Return the (X, Y) coordinate for the center point of the cell that contains the specified text.  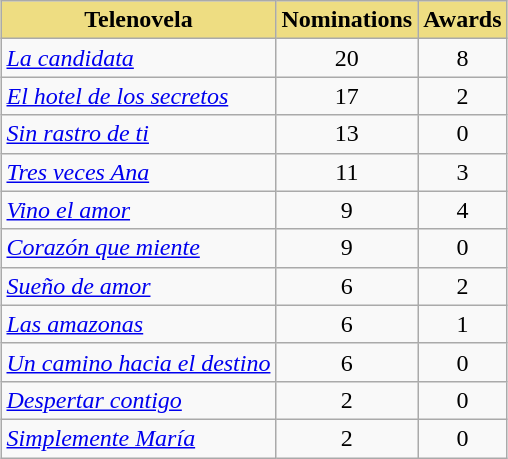
Las amazonas (138, 324)
4 (462, 210)
El hotel de los secretos (138, 96)
Tres veces Ana (138, 172)
Corazón que miente (138, 248)
La candidata (138, 58)
20 (347, 58)
Telenovela (138, 20)
Simplemente María (138, 438)
Nominations (347, 20)
17 (347, 96)
8 (462, 58)
Despertar contigo (138, 400)
11 (347, 172)
Sueño de amor (138, 286)
Sin rastro de ti (138, 134)
Un camino hacia el destino (138, 362)
1 (462, 324)
3 (462, 172)
13 (347, 134)
Awards (462, 20)
Vino el amor (138, 210)
